From the cell containing the given text, extract its center point as [x, y] coordinate. 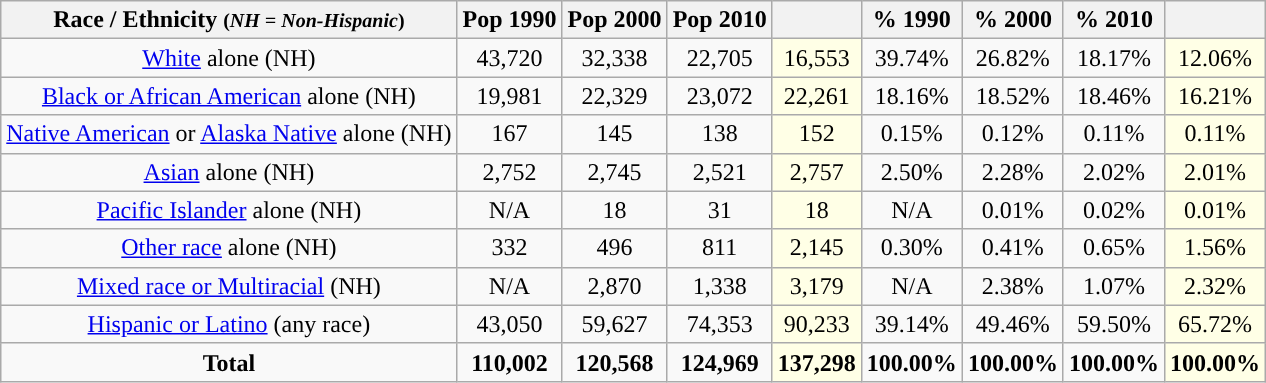
39.14% [912, 324]
% 2010 [1114, 20]
43,050 [510, 324]
43,720 [510, 58]
2.32% [1214, 286]
2.01% [1214, 172]
2,745 [614, 172]
Black or African American alone (NH) [229, 96]
23,072 [720, 96]
Pop 2000 [614, 20]
49.46% [1012, 324]
26.82% [1012, 58]
22,261 [816, 96]
0.65% [1114, 248]
2.28% [1012, 172]
White alone (NH) [229, 58]
2,145 [816, 248]
2.38% [1012, 286]
Mixed race or Multiracial (NH) [229, 286]
2.02% [1114, 172]
59,627 [614, 324]
2,752 [510, 172]
811 [720, 248]
22,705 [720, 58]
138 [720, 134]
19,981 [510, 96]
Pop 2010 [720, 20]
Native American or Alaska Native alone (NH) [229, 134]
0.02% [1114, 210]
Asian alone (NH) [229, 172]
Race / Ethnicity (NH = Non-Hispanic) [229, 20]
18.17% [1114, 58]
3,179 [816, 286]
% 1990 [912, 20]
18.16% [912, 96]
74,353 [720, 324]
22,329 [614, 96]
Hispanic or Latino (any race) [229, 324]
0.30% [912, 248]
2.50% [912, 172]
2,757 [816, 172]
137,298 [816, 362]
Total [229, 362]
496 [614, 248]
124,969 [720, 362]
39.74% [912, 58]
Other race alone (NH) [229, 248]
110,002 [510, 362]
2,870 [614, 286]
167 [510, 134]
120,568 [614, 362]
18.52% [1012, 96]
Pacific Islander alone (NH) [229, 210]
1.07% [1114, 286]
65.72% [1214, 324]
152 [816, 134]
32,338 [614, 58]
31 [720, 210]
18.46% [1114, 96]
16.21% [1214, 96]
0.15% [912, 134]
Pop 1990 [510, 20]
12.06% [1214, 58]
16,553 [816, 58]
1,338 [720, 286]
0.41% [1012, 248]
0.12% [1012, 134]
332 [510, 248]
59.50% [1114, 324]
2,521 [720, 172]
90,233 [816, 324]
1.56% [1214, 248]
% 2000 [1012, 20]
145 [614, 134]
